Determine the (X, Y) coordinate at the center of the cell enclosing the given text.  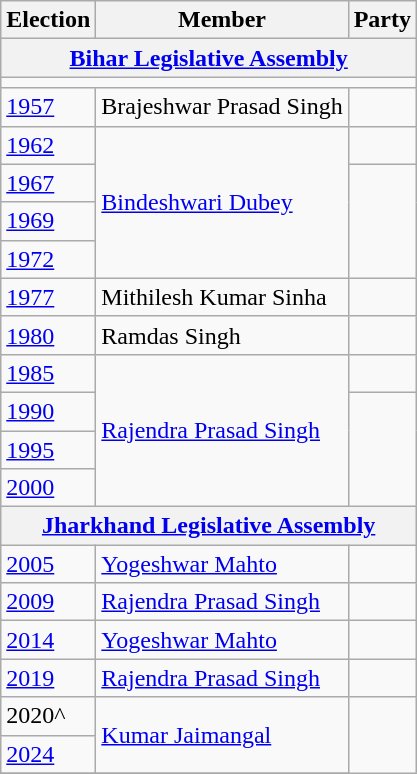
1962 (48, 145)
1977 (48, 297)
1980 (48, 335)
2019 (48, 678)
Bihar Legislative Assembly (209, 58)
2000 (48, 488)
1967 (48, 183)
1990 (48, 411)
2020^ (48, 716)
Member (222, 20)
Mithilesh Kumar Sinha (222, 297)
Ramdas Singh (222, 335)
1972 (48, 259)
Bindeshwari Dubey (222, 202)
1957 (48, 107)
Jharkhand Legislative Assembly (209, 526)
Election (48, 20)
Brajeshwar Prasad Singh (222, 107)
2014 (48, 640)
2005 (48, 564)
1995 (48, 449)
Kumar Jaimangal (222, 735)
2009 (48, 602)
1985 (48, 373)
1969 (48, 221)
2024 (48, 754)
Party (382, 20)
